Capture the cell that displays the provided text and extract its (X, Y) central coordinate. 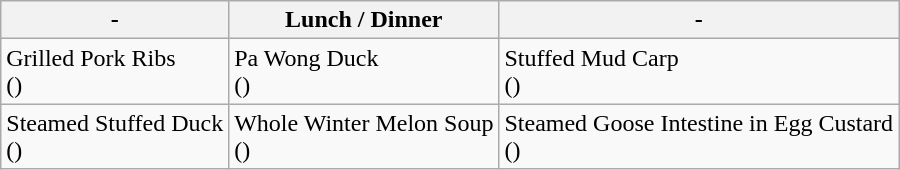
Steamed Stuffed Duck() (115, 136)
Lunch / Dinner (364, 20)
Stuffed Mud Carp() (699, 72)
Grilled Pork Ribs() (115, 72)
Pa Wong Duck() (364, 72)
Whole Winter Melon Soup() (364, 136)
Steamed Goose Intestine in Egg Custard() (699, 136)
